Return the [X, Y] coordinate for the center point of the cell that contains the specified text.  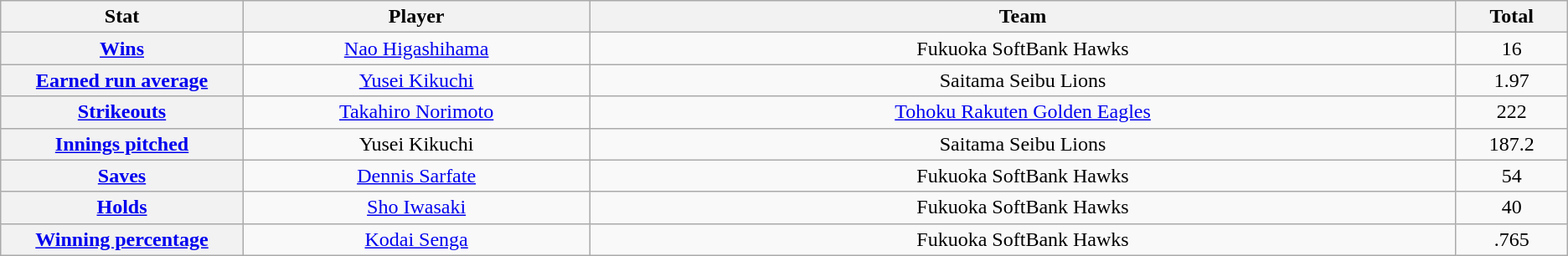
Team [1023, 17]
Holds [122, 207]
Takahiro Norimoto [416, 112]
222 [1511, 112]
Earned run average [122, 80]
Wins [122, 49]
Player [416, 17]
Strikeouts [122, 112]
Winning percentage [122, 239]
Nao Higashihama [416, 49]
Sho Iwasaki [416, 207]
Total [1511, 17]
54 [1511, 176]
16 [1511, 49]
Stat [122, 17]
Tohoku Rakuten Golden Eagles [1023, 112]
Kodai Senga [416, 239]
Dennis Sarfate [416, 176]
1.97 [1511, 80]
Innings pitched [122, 144]
40 [1511, 207]
.765 [1511, 239]
187.2 [1511, 144]
Saves [122, 176]
